Detect which cell encompasses the target text, then output its (X, Y) center coordinate. 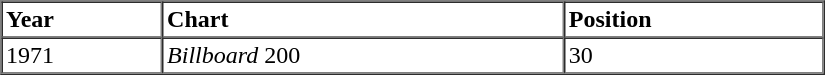
Year (82, 20)
Chart (364, 20)
Billboard 200 (364, 56)
1971 (82, 56)
Position (694, 20)
30 (694, 56)
